Return the (x, y) coordinate for the center point of the cell that contains the specified text.  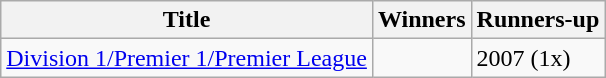
Winners (422, 20)
Runners-up (538, 20)
Division 1/Premier 1/Premier League (187, 58)
Title (187, 20)
2007 (1x) (538, 58)
